Pinpoint the cell where the given text exists, returning its [x, y] midpoint coordinate. 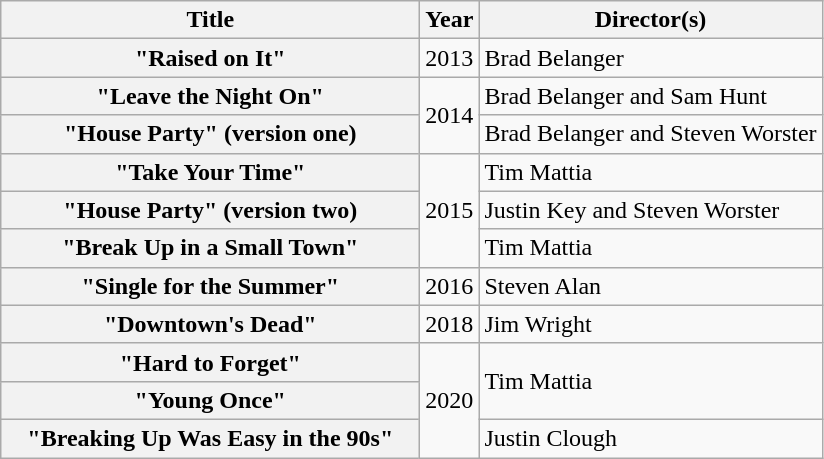
Brad Belanger and Sam Hunt [650, 96]
Director(s) [650, 20]
"Single for the Summer" [210, 286]
Steven Alan [650, 286]
Brad Belanger and Steven Worster [650, 134]
Jim Wright [650, 324]
2018 [450, 324]
Title [210, 20]
2016 [450, 286]
Year [450, 20]
"Take Your Time" [210, 172]
2014 [450, 115]
2015 [450, 210]
"Young Once" [210, 400]
Justin Clough [650, 438]
"Hard to Forget" [210, 362]
2013 [450, 58]
2020 [450, 400]
"Leave the Night On" [210, 96]
Brad Belanger [650, 58]
"Break Up in a Small Town" [210, 248]
"Raised on It" [210, 58]
Justin Key and Steven Worster [650, 210]
"Breaking Up Was Easy in the 90s" [210, 438]
"Downtown's Dead" [210, 324]
"House Party" (version two) [210, 210]
"House Party" (version one) [210, 134]
